For the text-containing cell, return its midpoint in [X, Y] coordinate format. 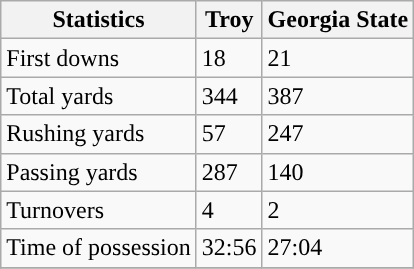
57 [229, 134]
247 [338, 134]
344 [229, 96]
Total yards [99, 96]
21 [338, 58]
Time of possession [99, 248]
4 [229, 210]
Passing yards [99, 172]
First downs [99, 58]
Turnovers [99, 210]
18 [229, 58]
Georgia State [338, 20]
140 [338, 172]
Troy [229, 20]
287 [229, 172]
Rushing yards [99, 134]
Statistics [99, 20]
27:04 [338, 248]
387 [338, 96]
2 [338, 210]
32:56 [229, 248]
